Pinpoint the cell where the given text exists, returning its (X, Y) midpoint coordinate. 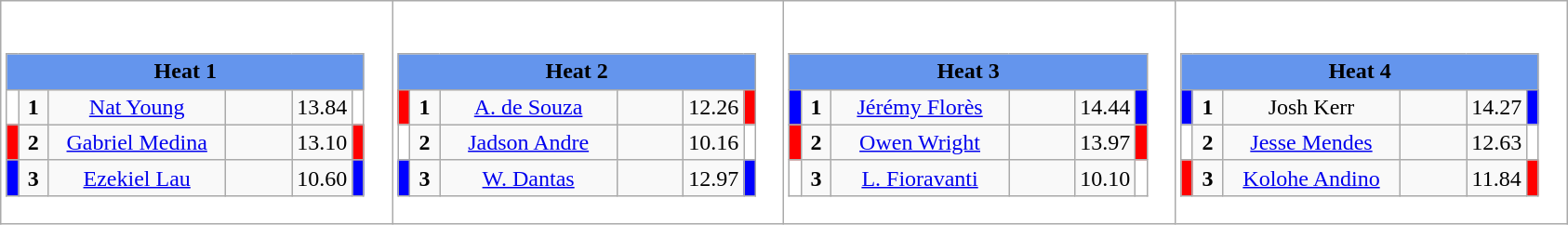
Heat 1 (185, 72)
11.84 (1497, 178)
Heat 4 (1360, 72)
13.10 (322, 142)
10.16 (714, 142)
12.26 (714, 107)
Heat 4 1 Josh Kerr 14.27 2 Jesse Mendes 12.63 3 Kolohe Andino 11.84 (1371, 112)
Jérémy Florès (921, 107)
12.97 (714, 178)
Heat 2 (577, 72)
Ezekiel Lau (138, 178)
Heat 3 1 Jérémy Florès 14.44 2 Owen Wright 13.97 3 L. Fioravanti 10.10 (980, 112)
Heat 1 1 Nat Young 13.84 2 Gabriel Medina 13.10 3 Ezekiel Lau 10.60 (197, 112)
Josh Kerr (1311, 107)
W. Dantas (528, 178)
Jadson Andre (528, 142)
Nat Young (138, 107)
10.60 (322, 178)
14.44 (1105, 107)
Jesse Mendes (1311, 142)
10.10 (1105, 178)
L. Fioravanti (921, 178)
Gabriel Medina (138, 142)
Kolohe Andino (1311, 178)
14.27 (1497, 107)
13.84 (322, 107)
12.63 (1497, 142)
Heat 2 1 A. de Souza 12.26 2 Jadson Andre 10.16 3 W. Dantas 12.97 (588, 112)
13.97 (1105, 142)
A. de Souza (528, 107)
Owen Wright (921, 142)
Heat 3 (968, 72)
